Identify which cell holds the provided text, then report its (X, Y) central coordinate. 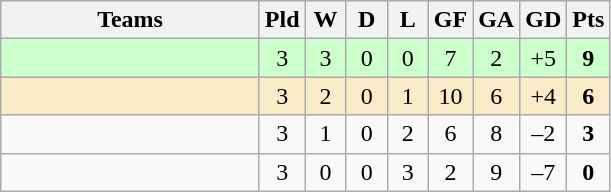
Pld (282, 20)
+4 (544, 96)
+5 (544, 58)
GA (496, 20)
GF (450, 20)
10 (450, 96)
Teams (130, 20)
8 (496, 134)
Pts (588, 20)
D (366, 20)
GD (544, 20)
–7 (544, 172)
W (326, 20)
7 (450, 58)
–2 (544, 134)
L (408, 20)
